Scan for the cell matching the given text and deliver its [X, Y] coordinate at center. 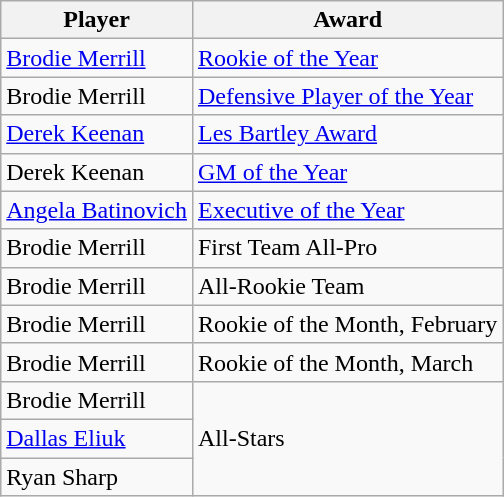
Dallas Eliuk [97, 438]
Player [97, 20]
Executive of the Year [347, 210]
All-Rookie Team [347, 286]
Les Bartley Award [347, 134]
Rookie of the Month, March [347, 362]
Award [347, 20]
Rookie of the Month, February [347, 324]
First Team All-Pro [347, 248]
All-Stars [347, 438]
Ryan Sharp [97, 477]
Angela Batinovich [97, 210]
Rookie of the Year [347, 58]
GM of the Year [347, 172]
Defensive Player of the Year [347, 96]
